Provide the (x, y) coordinate of the cell's center where the given text is located.  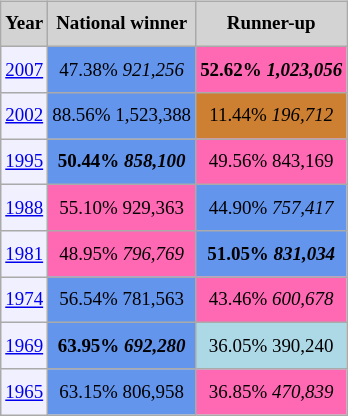
36.05% 390,240 (272, 346)
1981 (24, 254)
1974 (24, 300)
1965 (24, 392)
56.54% 781,563 (122, 300)
51.05% 831,034 (272, 254)
47.38% 921,256 (122, 70)
2002 (24, 116)
49.56% 843,169 (272, 162)
Year (24, 24)
44.90% 757,417 (272, 208)
11.44% 196,712 (272, 116)
88.56% 1,523,388 (122, 116)
Runner-up (272, 24)
63.15% 806,958 (122, 392)
1995 (24, 162)
63.95% 692,280 (122, 346)
52.62% 1,023,056 (272, 70)
2007 (24, 70)
43.46% 600,678 (272, 300)
National winner (122, 24)
48.95% 796,769 (122, 254)
36.85% 470,839 (272, 392)
1969 (24, 346)
55.10% 929,363 (122, 208)
1988 (24, 208)
50.44% 858,100 (122, 162)
